Capture the cell that displays the provided text and extract its (X, Y) central coordinate. 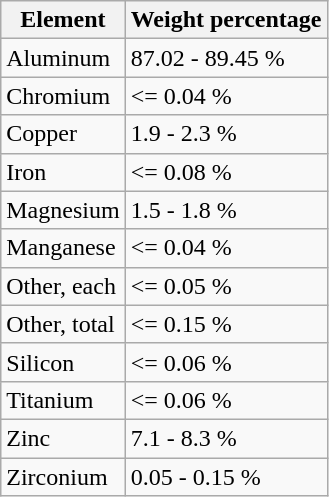
Element (63, 20)
<= 0.05 % (226, 286)
1.9 - 2.3 % (226, 134)
Zirconium (63, 477)
Aluminum (63, 58)
Iron (63, 172)
0.05 - 0.15 % (226, 477)
Titanium (63, 400)
Copper (63, 134)
Weight percentage (226, 20)
<= 0.08 % (226, 172)
Zinc (63, 438)
Manganese (63, 248)
Magnesium (63, 210)
Other, each (63, 286)
7.1 - 8.3 % (226, 438)
Chromium (63, 96)
87.02 - 89.45 % (226, 58)
Other, total (63, 324)
Silicon (63, 362)
<= 0.15 % (226, 324)
1.5 - 1.8 % (226, 210)
